Output the (x, y) coordinate of the center of the cell containing the given text.  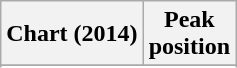
Chart (2014) (72, 34)
Peakposition (189, 34)
